From the cell containing the given text, extract its center point as (X, Y) coordinate. 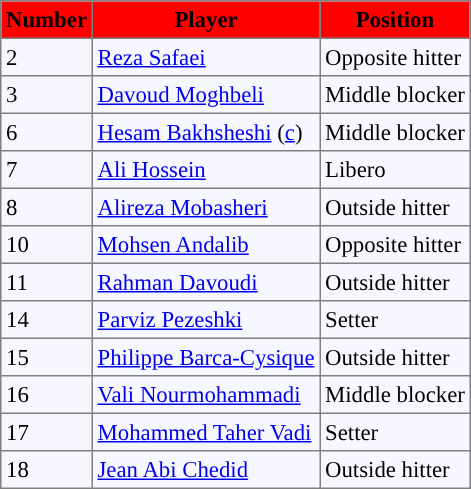
17 (47, 432)
Reza Safaei (206, 57)
2 (47, 57)
Number (47, 20)
18 (47, 470)
Hesam Bakhsheshi (c) (206, 132)
Davoud Moghbeli (206, 95)
10 (47, 245)
16 (47, 395)
7 (47, 170)
Ali Hossein (206, 170)
14 (47, 320)
Alireza Mobasheri (206, 207)
Rahman Davoudi (206, 282)
15 (47, 357)
Parviz Pezeshki (206, 320)
Philippe Barca-Cysique (206, 357)
3 (47, 95)
Jean Abi Chedid (206, 470)
11 (47, 282)
Mohammed Taher Vadi (206, 432)
Position (395, 20)
Mohsen Andalib (206, 245)
6 (47, 132)
Vali Nourmohammadi (206, 395)
8 (47, 207)
Player (206, 20)
Libero (395, 170)
